Extract the (X, Y) coordinate from the center of the cell holding the provided text.  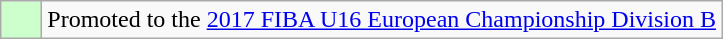
Promoted to the 2017 FIBA U16 European Championship Division B (382, 20)
